Return the (x, y) coordinate for the center point of the cell that contains the specified text.  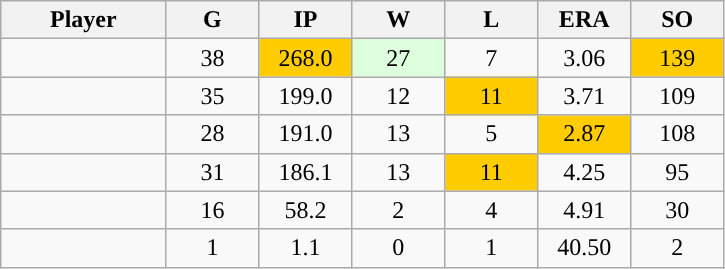
W (398, 20)
199.0 (306, 96)
4.25 (584, 172)
2.87 (584, 134)
4 (492, 210)
31 (212, 172)
SO (678, 20)
28 (212, 134)
139 (678, 58)
191.0 (306, 134)
268.0 (306, 58)
58.2 (306, 210)
7 (492, 58)
16 (212, 210)
12 (398, 96)
IP (306, 20)
4.91 (584, 210)
0 (398, 248)
186.1 (306, 172)
1.1 (306, 248)
40.50 (584, 248)
108 (678, 134)
ERA (584, 20)
G (212, 20)
30 (678, 210)
3.71 (584, 96)
5 (492, 134)
3.06 (584, 58)
27 (398, 58)
35 (212, 96)
95 (678, 172)
38 (212, 58)
L (492, 20)
109 (678, 96)
Player (84, 20)
